Identify which cell holds the provided text, then report its [x, y] central coordinate. 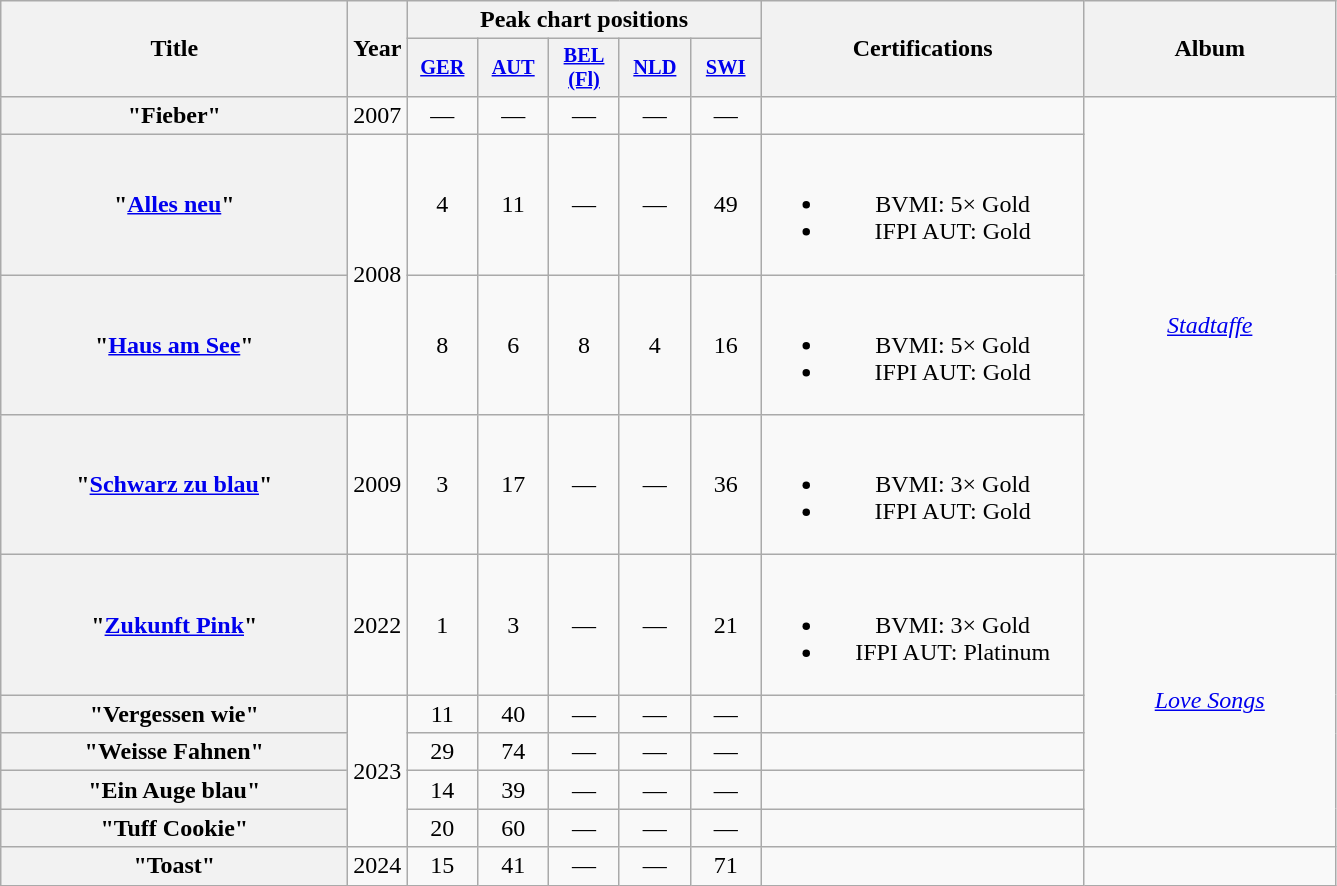
Love Songs [1210, 701]
29 [442, 752]
15 [442, 866]
"Haus am See" [174, 345]
GER [442, 68]
17 [514, 485]
2009 [378, 485]
2023 [378, 771]
"Weisse Fahnen" [174, 752]
"Toast" [174, 866]
Year [378, 49]
36 [726, 485]
49 [726, 205]
71 [726, 866]
Album [1210, 49]
39 [514, 790]
20 [442, 828]
74 [514, 752]
NLD [654, 68]
2022 [378, 625]
41 [514, 866]
BVMI: 3× GoldIFPI AUT: Platinum [922, 625]
21 [726, 625]
40 [514, 714]
60 [514, 828]
AUT [514, 68]
2007 [378, 115]
BEL(Fl) [584, 68]
2024 [378, 866]
"Tuff Cookie" [174, 828]
Certifications [922, 49]
16 [726, 345]
1 [442, 625]
Title [174, 49]
Peak chart positions [584, 20]
"Schwarz zu blau" [174, 485]
"Fieber" [174, 115]
2008 [378, 275]
"Zukunft Pink" [174, 625]
BVMI: 3× GoldIFPI AUT: Gold [922, 485]
14 [442, 790]
"Ein Auge blau" [174, 790]
6 [514, 345]
Stadtaffe [1210, 325]
"Vergessen wie" [174, 714]
"Alles neu" [174, 205]
SWI [726, 68]
